Search for the cell housing the specified text and yield its [x, y] center coordinate. 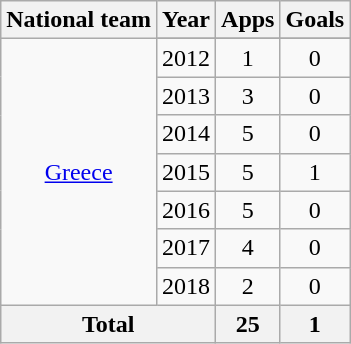
3 [248, 96]
2013 [186, 96]
2014 [186, 134]
2018 [186, 286]
Apps [248, 20]
Goals [315, 20]
National team [79, 20]
2012 [186, 58]
2 [248, 286]
2017 [186, 248]
25 [248, 324]
Total [108, 324]
2015 [186, 172]
4 [248, 248]
Year [186, 20]
Greece [79, 172]
2016 [186, 210]
